Return the [X, Y] coordinate for the center point of the cell that contains the specified text.  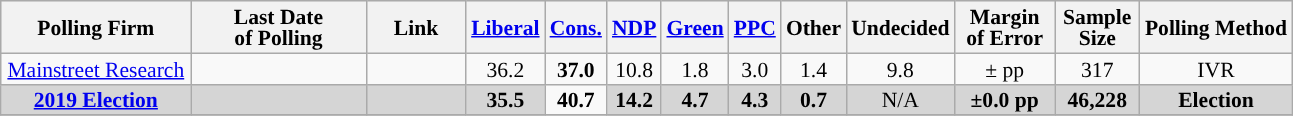
4.7 [694, 100]
37.0 [576, 68]
PPC [755, 27]
1.8 [694, 68]
3.0 [755, 68]
NDP [634, 27]
36.2 [505, 68]
40.7 [576, 100]
SampleSize [1098, 27]
2019 Election [96, 100]
35.5 [505, 100]
10.8 [634, 68]
Last Dateof Polling [278, 27]
Mainstreet Research [96, 68]
Election [1216, 100]
IVR [1216, 68]
317 [1098, 68]
±0.0 pp [1005, 100]
14.2 [634, 100]
± pp [1005, 68]
Link [416, 27]
Polling Firm [96, 27]
9.8 [900, 68]
Liberal [505, 27]
4.3 [755, 100]
46,228 [1098, 100]
Green [694, 27]
Polling Method [1216, 27]
N/A [900, 100]
Undecided [900, 27]
Other [814, 27]
Marginof Error [1005, 27]
1.4 [814, 68]
Cons. [576, 27]
0.7 [814, 100]
